Detect which cell encompasses the target text, then output its [X, Y] center coordinate. 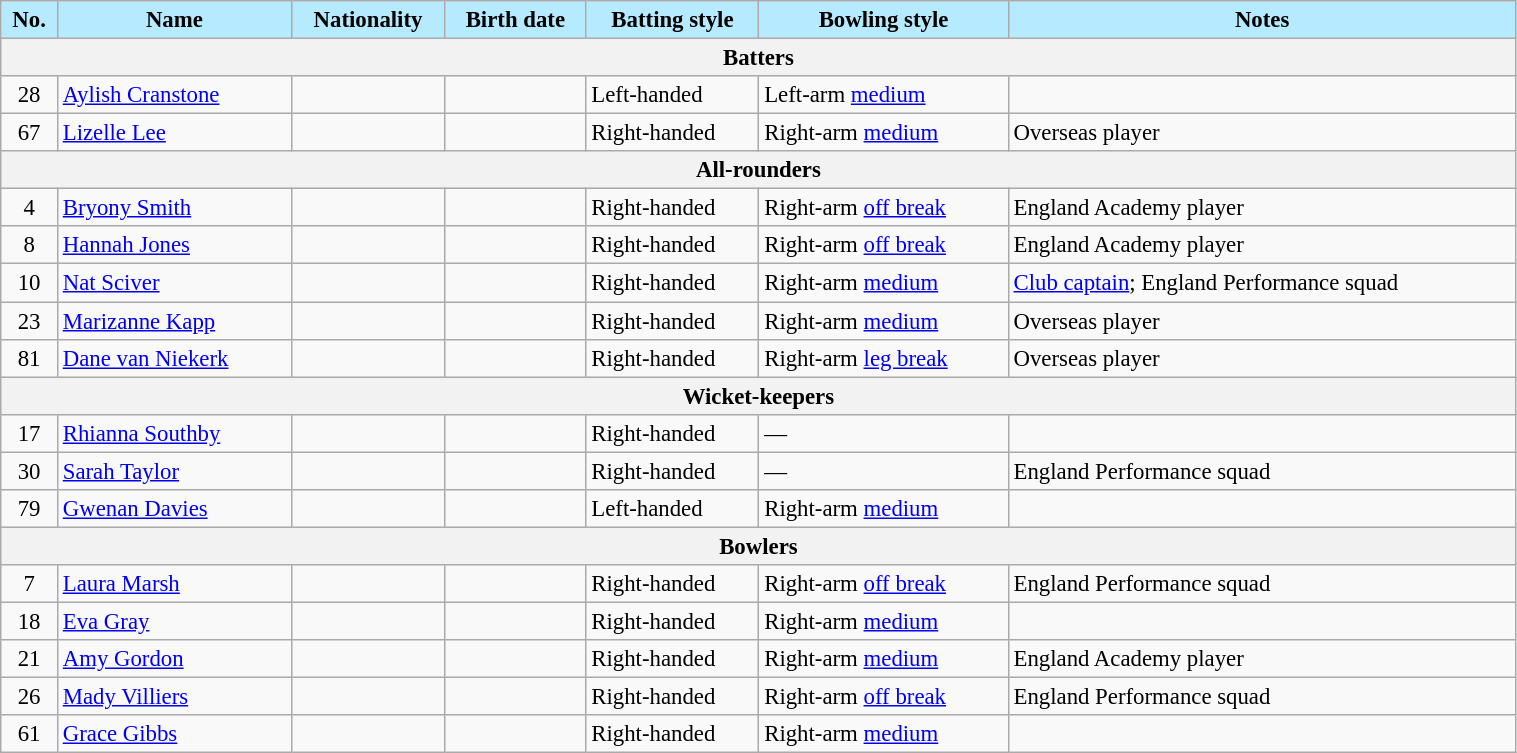
Birth date [516, 20]
26 [30, 697]
Mady Villiers [174, 697]
Left-arm medium [884, 95]
All-rounders [758, 170]
Sarah Taylor [174, 471]
Laura Marsh [174, 584]
Club captain; England Performance squad [1262, 283]
23 [30, 321]
No. [30, 20]
Right-arm leg break [884, 358]
Notes [1262, 20]
Hannah Jones [174, 245]
79 [30, 509]
61 [30, 734]
10 [30, 283]
Wicket-keepers [758, 396]
Bowlers [758, 546]
67 [30, 133]
4 [30, 208]
Rhianna Southby [174, 433]
8 [30, 245]
Marizanne Kapp [174, 321]
17 [30, 433]
Grace Gibbs [174, 734]
Batting style [672, 20]
18 [30, 621]
Gwenan Davies [174, 509]
Nat Sciver [174, 283]
Aylish Cranstone [174, 95]
Bryony Smith [174, 208]
Lizelle Lee [174, 133]
Bowling style [884, 20]
28 [30, 95]
Batters [758, 58]
Dane van Niekerk [174, 358]
Nationality [368, 20]
30 [30, 471]
21 [30, 659]
Eva Gray [174, 621]
7 [30, 584]
Amy Gordon [174, 659]
Name [174, 20]
81 [30, 358]
